Pinpoint the cell where the given text exists, returning its [x, y] midpoint coordinate. 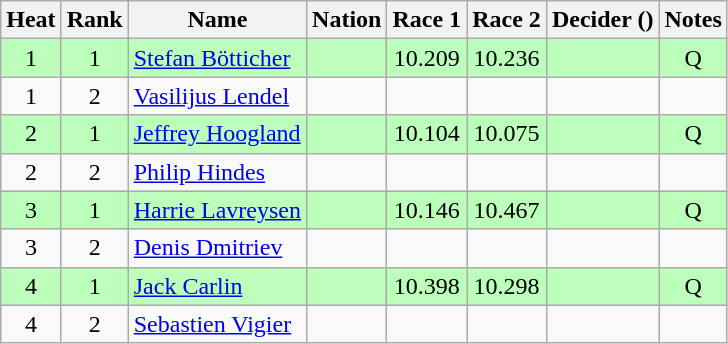
Race 1 [427, 20]
Philip Hindes [217, 172]
10.104 [427, 134]
10.209 [427, 58]
Sebastien Vigier [217, 324]
10.146 [427, 210]
10.236 [507, 58]
Decider () [602, 20]
Race 2 [507, 20]
Heat [31, 20]
10.467 [507, 210]
Nation [347, 20]
Stefan Bötticher [217, 58]
Name [217, 20]
10.298 [507, 286]
10.398 [427, 286]
Jack Carlin [217, 286]
Harrie Lavreysen [217, 210]
10.075 [507, 134]
Rank [94, 20]
Denis Dmitriev [217, 248]
Jeffrey Hoogland [217, 134]
Notes [693, 20]
Vasilijus Lendel [217, 96]
